Provide the [X, Y] coordinate of the cell's center where the given text is located.  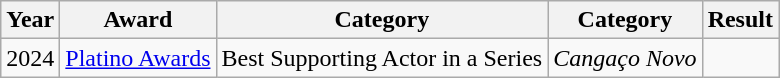
Result [740, 20]
Cangaço Novo [625, 58]
Year [30, 20]
2024 [30, 58]
Best Supporting Actor in a Series [382, 58]
Platino Awards [138, 58]
Award [138, 20]
